Capture the cell that displays the provided text and extract its (X, Y) central coordinate. 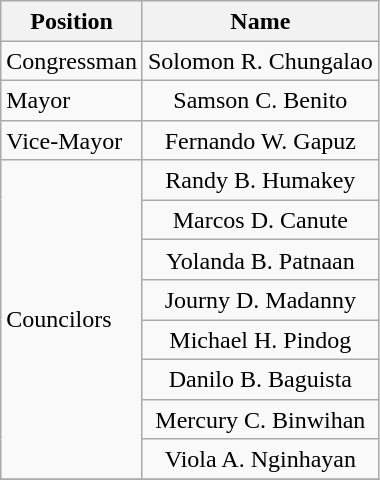
Mayor (72, 100)
Name (260, 21)
Mercury C. Binwihan (260, 419)
Michael H. Pindog (260, 340)
Fernando W. Gapuz (260, 140)
Danilo B. Baguista (260, 379)
Yolanda B. Patnaan (260, 260)
Vice-Mayor (72, 140)
Solomon R. Chungalao (260, 61)
Marcos D. Canute (260, 220)
Position (72, 21)
Samson C. Benito (260, 100)
Randy B. Humakey (260, 180)
Congressman (72, 61)
Viola A. Nginhayan (260, 459)
Councilors (72, 320)
Journy D. Madanny (260, 300)
